For the text-containing cell, return its midpoint in (X, Y) coordinate format. 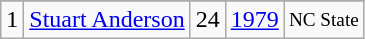
1979 (254, 20)
NC State (324, 20)
24 (208, 20)
1 (12, 20)
Stuart Anderson (107, 20)
